Extract the (x, y) coordinate from the center of the cell holding the provided text.  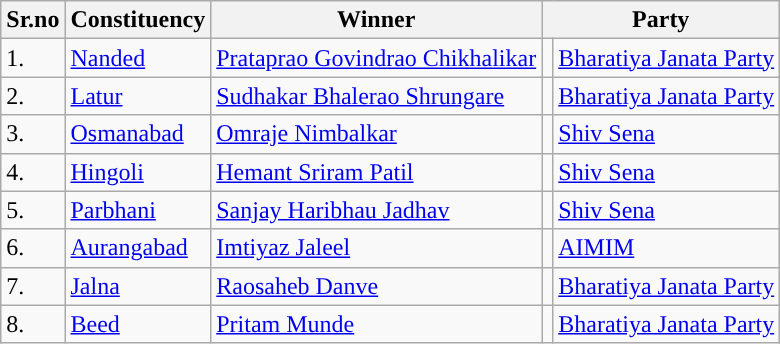
Omraje Nimbalkar (376, 134)
3. (33, 134)
Nanded (138, 58)
Constituency (138, 20)
Aurangabad (138, 248)
8. (33, 324)
Prataprao Govindrao Chikhalikar (376, 58)
Parbhani (138, 210)
Imtiyaz Jaleel (376, 248)
Hemant Sriram Patil (376, 172)
Party (661, 20)
AIMIM (666, 248)
Beed (138, 324)
4. (33, 172)
Latur (138, 96)
Sudhakar Bhalerao Shrungare (376, 96)
5. (33, 210)
Raosaheb Danve (376, 286)
6. (33, 248)
Jalna (138, 286)
2. (33, 96)
Winner (376, 20)
1. (33, 58)
Hingoli (138, 172)
Osmanabad (138, 134)
Sr.no (33, 20)
Pritam Munde (376, 324)
Sanjay Haribhau Jadhav (376, 210)
7. (33, 286)
